Search for the cell housing the specified text and yield its [x, y] center coordinate. 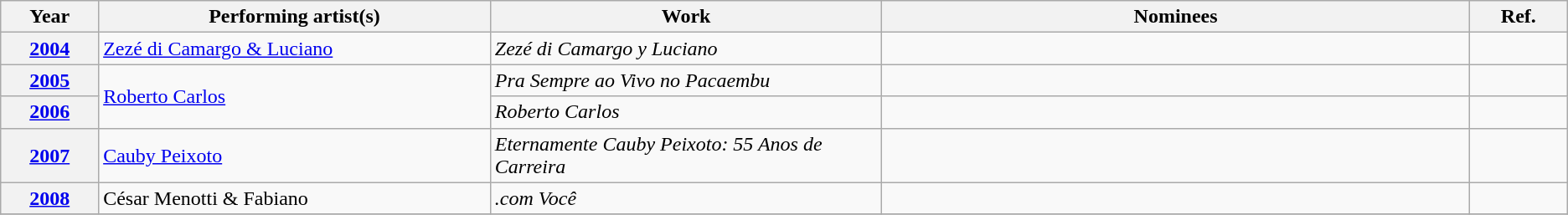
2007 [50, 156]
Nominees [1176, 17]
Eternamente Cauby Peixoto: 55 Anos de Carreira [686, 156]
2008 [50, 198]
Zezé di Camargo y Luciano [686, 49]
César Menotti & Fabiano [295, 198]
Work [686, 17]
2004 [50, 49]
2005 [50, 80]
Performing artist(s) [295, 17]
Zezé di Camargo & Luciano [295, 49]
.com Você [686, 198]
2006 [50, 112]
Ref. [1518, 17]
Year [50, 17]
Cauby Peixoto [295, 156]
Pra Sempre ao Vivo no Pacaembu [686, 80]
